Extract the (X, Y) coordinate from the center of the cell holding the provided text.  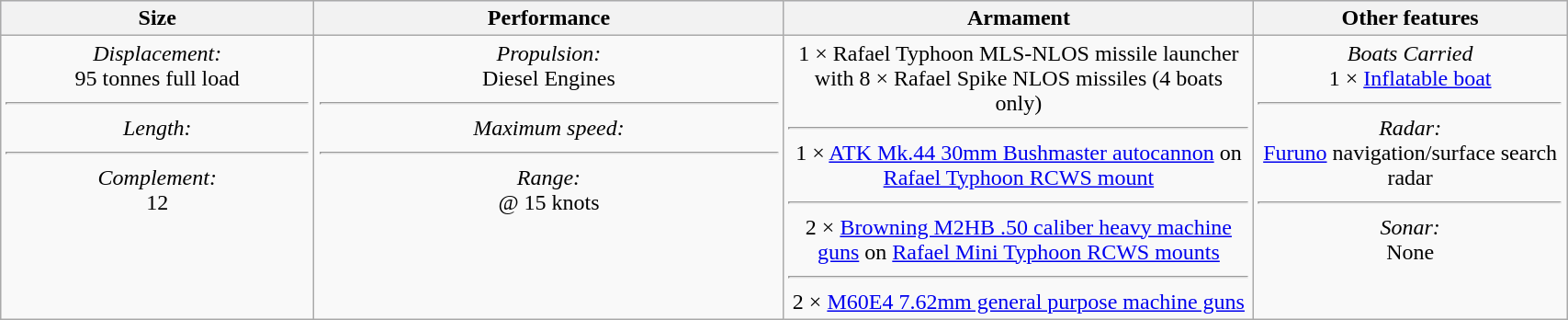
Boats Carried1 × Inflatable boatRadar:Furuno navigation/surface search radarSonar:None (1411, 177)
Other features (1411, 18)
Performance (549, 18)
Size (158, 18)
Displacement:95 tonnes full load Length: Complement:12 (158, 177)
Armament (1018, 18)
Propulsion:Diesel Engines Maximum speed: Range: @ 15 knots (549, 177)
